Extract the (x, y) coordinate from the center of the cell holding the provided text.  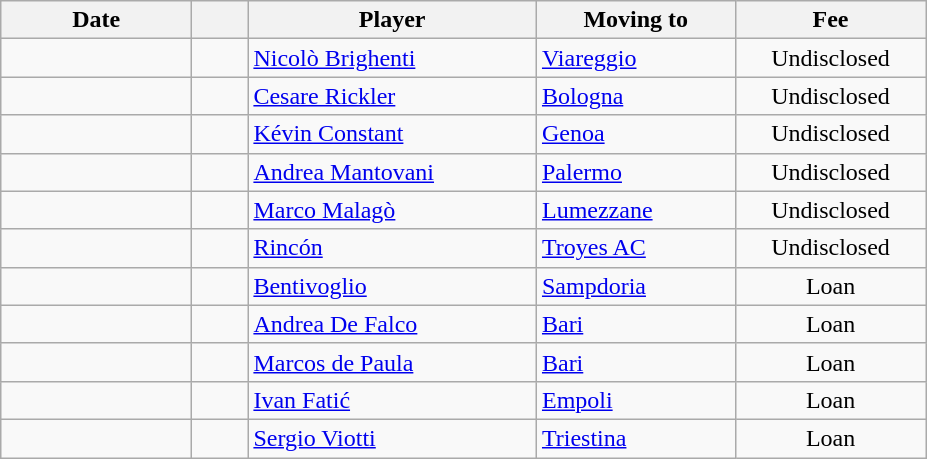
Lumezzane (636, 210)
Triestina (636, 438)
Andrea De Falco (392, 324)
Palermo (636, 172)
Date (96, 20)
Player (392, 20)
Bologna (636, 96)
Nicolò Brighenti (392, 58)
Andrea Mantovani (392, 172)
Marco Malagò (392, 210)
Genoa (636, 134)
Empoli (636, 400)
Kévin Constant (392, 134)
Fee (830, 20)
Rincón (392, 248)
Viareggio (636, 58)
Marcos de Paula (392, 362)
Moving to (636, 20)
Bentivoglio (392, 286)
Sergio Viotti (392, 438)
Troyes AC (636, 248)
Ivan Fatić (392, 400)
Cesare Rickler (392, 96)
Sampdoria (636, 286)
